Locate the cell with the specified text and output its (x, y) center coordinate. 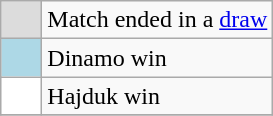
Match ended in a draw (158, 20)
Hajduk win (158, 96)
Dinamo win (158, 58)
